Locate the cell with the specified text and output its [x, y] center coordinate. 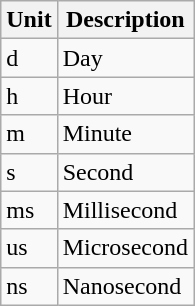
Millisecond [125, 210]
d [29, 58]
Nanosecond [125, 286]
m [29, 134]
Hour [125, 96]
Description [125, 20]
Minute [125, 134]
Second [125, 172]
ns [29, 286]
ms [29, 210]
s [29, 172]
Microsecond [125, 248]
h [29, 96]
Unit [29, 20]
Day [125, 58]
us [29, 248]
